Return (X, Y) of the center of cell containing provided text 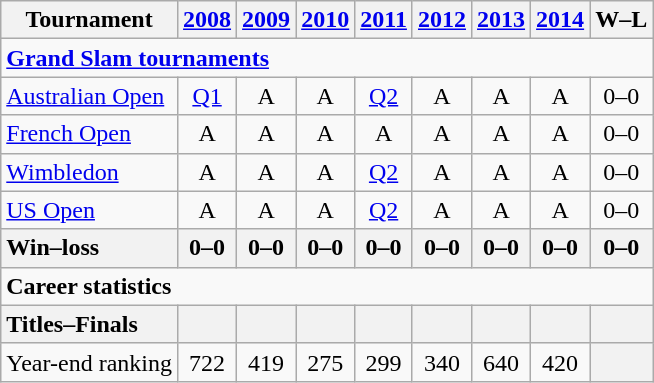
2010 (326, 20)
275 (326, 362)
419 (266, 362)
2012 (442, 20)
Australian Open (90, 96)
2011 (384, 20)
US Open (90, 210)
640 (502, 362)
French Open (90, 134)
Win–loss (90, 248)
340 (442, 362)
W–L (622, 20)
2009 (266, 20)
Wimbledon (90, 172)
Titles–Finals (90, 324)
2014 (560, 20)
299 (384, 362)
Year-end ranking (90, 362)
Career statistics (327, 286)
Q1 (208, 96)
2008 (208, 20)
Tournament (90, 20)
722 (208, 362)
2013 (502, 20)
Grand Slam tournaments (327, 58)
420 (560, 362)
